Provide the [X, Y] coordinate of the cell's center where the given text is located.  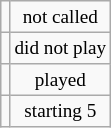
played [60, 80]
did not play [60, 48]
starting 5 [60, 111]
not called [60, 17]
